Extract the [x, y] coordinate from the center of the cell holding the provided text.  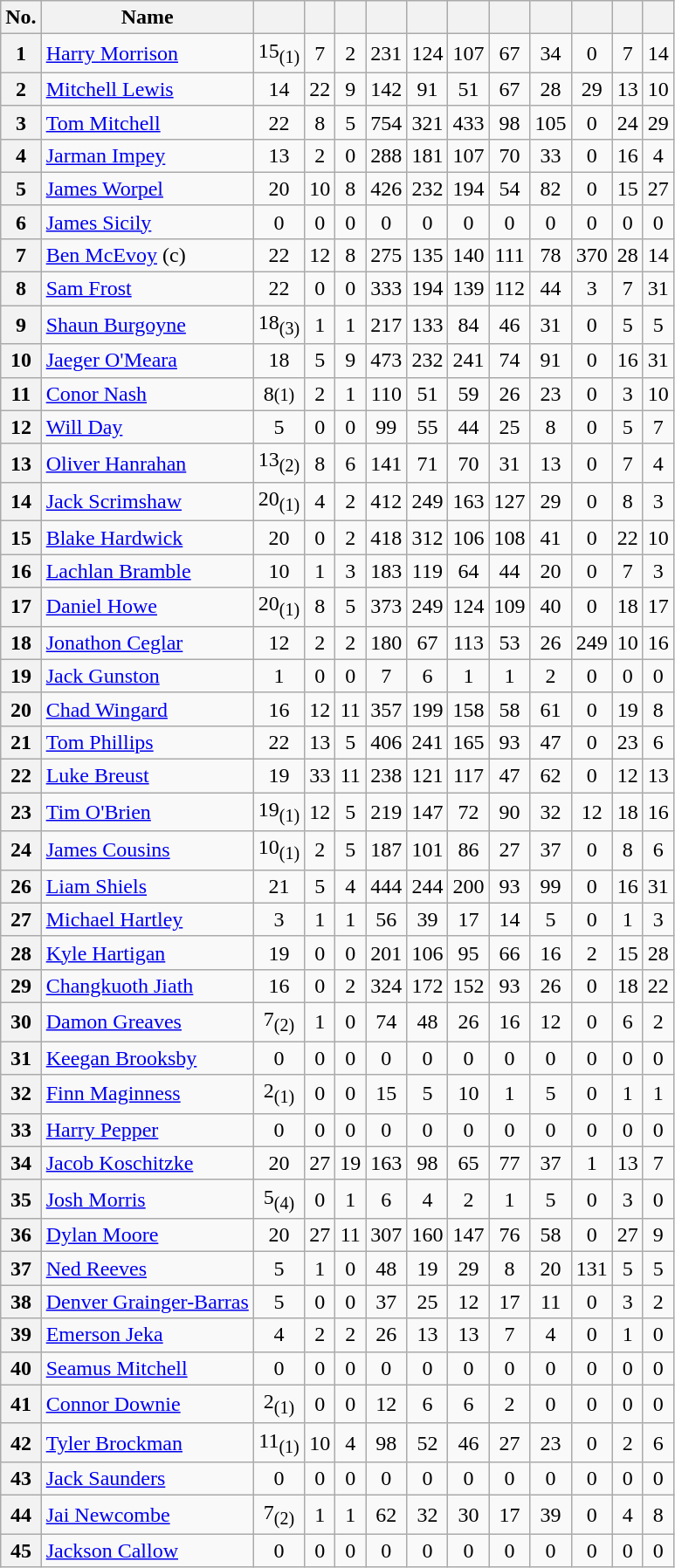
473 [386, 361]
412 [386, 501]
Name [147, 17]
288 [386, 155]
158 [468, 709]
Tyler Brockman [147, 1442]
86 [468, 850]
Blake Hardwick [147, 538]
Ben McEvoy (c) [147, 255]
165 [468, 742]
180 [386, 643]
5(4) [279, 1199]
43 [21, 1479]
Denver Grainger-Barras [147, 1302]
181 [428, 155]
Seamus Mitchell [147, 1368]
426 [386, 189]
312 [428, 538]
357 [386, 709]
Damon Greaves [147, 1022]
111 [510, 255]
112 [510, 289]
275 [386, 255]
Jackson Callow [147, 1551]
11(1) [279, 1442]
121 [428, 776]
Jack Gunston [147, 676]
333 [386, 289]
53 [510, 643]
Sam Frost [147, 289]
38 [21, 1302]
15(1) [279, 53]
61 [550, 709]
Tim O'Brien [147, 812]
113 [468, 643]
55 [428, 427]
56 [386, 919]
Jacob Koschitzke [147, 1163]
52 [428, 1442]
Chad Wingard [147, 709]
Conor Nash [147, 394]
142 [386, 89]
444 [386, 886]
406 [386, 742]
Daniel Howe [147, 607]
Mitchell Lewis [147, 89]
95 [468, 952]
71 [428, 463]
Connor Downie [147, 1404]
133 [428, 325]
135 [428, 255]
72 [468, 812]
324 [386, 986]
105 [550, 122]
Dylan Moore [147, 1235]
238 [386, 776]
66 [510, 952]
231 [386, 53]
Ned Reeves [147, 1269]
19(1) [279, 812]
James Worpel [147, 189]
Michael Hartley [147, 919]
Emerson Jeka [147, 1335]
200 [468, 886]
Keegan Brooksby [147, 1058]
Harry Pepper [147, 1130]
Changkuoth Jiath [147, 986]
373 [386, 607]
139 [468, 289]
119 [428, 571]
59 [468, 394]
45 [21, 1551]
321 [428, 122]
Liam Shiels [147, 886]
82 [550, 189]
77 [510, 1163]
Tom Phillips [147, 742]
117 [468, 776]
18(3) [279, 325]
James Cousins [147, 850]
754 [386, 122]
307 [386, 1235]
Kyle Hartigan [147, 952]
10(1) [279, 850]
219 [386, 812]
Luke Breust [147, 776]
54 [510, 189]
65 [468, 1163]
Harry Morrison [147, 53]
Oliver Hanrahan [147, 463]
370 [592, 255]
Will Day [147, 427]
Finn Maginness [147, 1094]
244 [428, 886]
199 [428, 709]
187 [386, 850]
78 [550, 255]
109 [510, 607]
131 [592, 1269]
36 [21, 1235]
Jack Scrimshaw [147, 501]
90 [510, 812]
Jonathon Ceglar [147, 643]
Shaun Burgoyne [147, 325]
201 [386, 952]
Lachlan Bramble [147, 571]
Jai Newcombe [147, 1515]
141 [386, 463]
James Sicily [147, 222]
8(1) [279, 394]
172 [428, 986]
152 [468, 986]
Jarman Impey [147, 155]
35 [21, 1199]
64 [468, 571]
217 [386, 325]
76 [510, 1235]
Tom Mitchell [147, 122]
101 [428, 850]
Jaeger O'Meara [147, 361]
433 [468, 122]
13(2) [279, 463]
418 [386, 538]
108 [510, 538]
Josh Morris [147, 1199]
160 [428, 1235]
183 [386, 571]
84 [468, 325]
127 [510, 501]
Jack Saunders [147, 1479]
42 [21, 1442]
110 [386, 394]
No. [21, 17]
140 [468, 255]
